Search for the cell housing the specified text and yield its [X, Y] center coordinate. 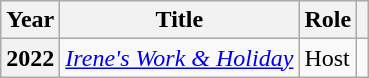
Year [30, 20]
Title [180, 20]
Host [328, 58]
2022 [30, 58]
Role [328, 20]
Irene's Work & Holiday [180, 58]
